For the text-containing cell, return its midpoint in (x, y) coordinate format. 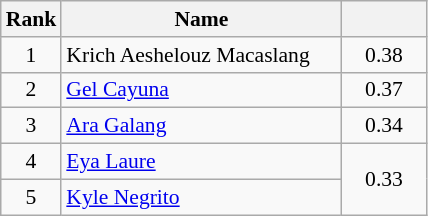
Ara Galang (201, 126)
2 (32, 90)
4 (32, 162)
5 (32, 197)
0.37 (384, 90)
Eya Laure (201, 162)
Kyle Negrito (201, 197)
Krich Aeshelouz Macaslang (201, 55)
0.34 (384, 126)
3 (32, 126)
0.33 (384, 180)
0.38 (384, 55)
Gel Cayuna (201, 90)
1 (32, 55)
Name (201, 19)
Rank (32, 19)
